Find where the given text appears and provide that cell's center as [x, y] coordinate. 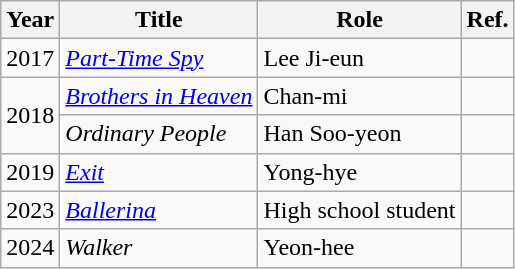
Ref. [488, 20]
Ballerina [159, 210]
2023 [30, 210]
Lee Ji-eun [360, 58]
2024 [30, 248]
Exit [159, 172]
2019 [30, 172]
2017 [30, 58]
Walker [159, 248]
Part-Time Spy [159, 58]
Title [159, 20]
2018 [30, 115]
Ordinary People [159, 134]
Han Soo-yeon [360, 134]
Brothers in Heaven [159, 96]
Chan-mi [360, 96]
Yeon-hee [360, 248]
Year [30, 20]
Role [360, 20]
High school student [360, 210]
Yong-hye [360, 172]
